Pinpoint the cell where the given text exists, returning its [x, y] midpoint coordinate. 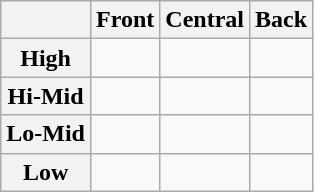
Central [205, 20]
High [46, 58]
Lo-Mid [46, 134]
Back [280, 20]
Hi-Mid [46, 96]
Front [124, 20]
Low [46, 172]
